Extract the (x, y) coordinate from the center of the cell holding the provided text.  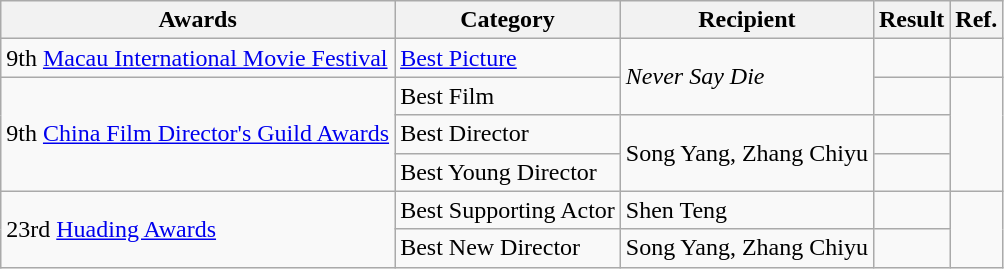
Never Say Die (746, 77)
23rd Huading Awards (198, 229)
Recipient (746, 20)
Awards (198, 20)
Result (911, 20)
Best Film (508, 96)
Best Young Director (508, 172)
Shen Teng (746, 210)
9th China Film Director's Guild Awards (198, 134)
Ref. (976, 20)
Best Director (508, 134)
9th Macau International Movie Festival (198, 58)
Category (508, 20)
Best New Director (508, 248)
Best Supporting Actor (508, 210)
Best Picture (508, 58)
